Return the [X, Y] coordinate for the center point of the cell that contains the specified text.  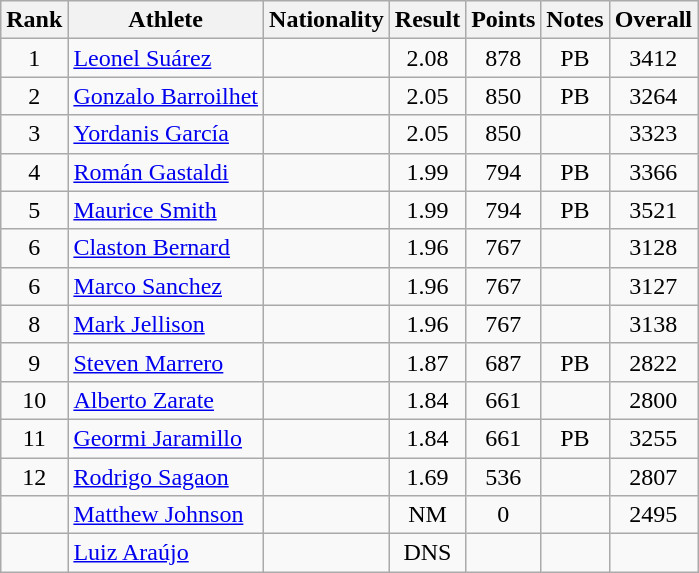
Maurice Smith [166, 210]
536 [504, 477]
Overall [653, 20]
12 [34, 477]
3255 [653, 438]
3128 [653, 248]
Rodrigo Sagaon [166, 477]
3264 [653, 96]
3323 [653, 134]
3521 [653, 210]
687 [504, 362]
2822 [653, 362]
Nationality [327, 20]
2495 [653, 515]
Geormi Jaramillo [166, 438]
2800 [653, 400]
Yordanis García [166, 134]
DNS [427, 553]
Matthew Johnson [166, 515]
Steven Marrero [166, 362]
8 [34, 324]
Claston Bernard [166, 248]
Luiz Araújo [166, 553]
5 [34, 210]
Result [427, 20]
Román Gastaldi [166, 172]
Notes [575, 20]
Athlete [166, 20]
2 [34, 96]
11 [34, 438]
10 [34, 400]
878 [504, 58]
2807 [653, 477]
3138 [653, 324]
Rank [34, 20]
Points [504, 20]
Leonel Suárez [166, 58]
1 [34, 58]
2.08 [427, 58]
Mark Jellison [166, 324]
9 [34, 362]
1.87 [427, 362]
3412 [653, 58]
Gonzalo Barroilhet [166, 96]
3127 [653, 286]
Marco Sanchez [166, 286]
Alberto Zarate [166, 400]
3 [34, 134]
1.69 [427, 477]
NM [427, 515]
3366 [653, 172]
4 [34, 172]
0 [504, 515]
